Determine the [X, Y] coordinate at the center of the cell enclosing the given text.  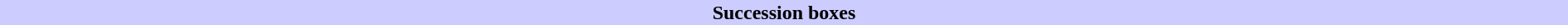
Succession boxes [784, 12]
